Return [X, Y] of the center of cell containing provided text 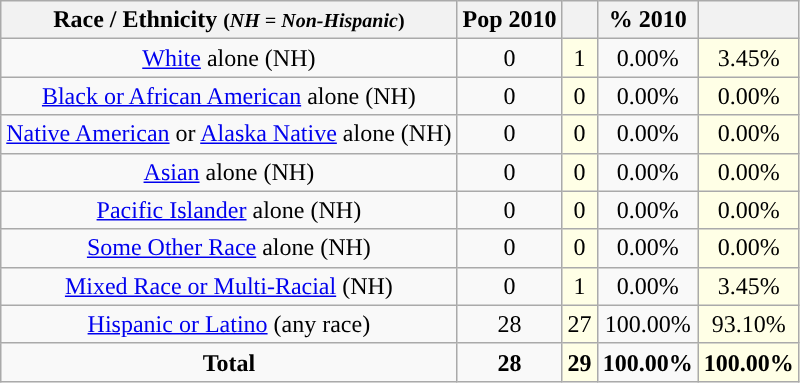
Asian alone (NH) [229, 172]
Race / Ethnicity (NH = Non-Hispanic) [229, 20]
Pop 2010 [510, 20]
27 [580, 324]
Some Other Race alone (NH) [229, 248]
White alone (NH) [229, 58]
Mixed Race or Multi-Racial (NH) [229, 286]
29 [580, 362]
Total [229, 362]
% 2010 [648, 20]
Hispanic or Latino (any race) [229, 324]
93.10% [748, 324]
Black or African American alone (NH) [229, 96]
Pacific Islander alone (NH) [229, 210]
Native American or Alaska Native alone (NH) [229, 134]
